Search for the cell housing the specified text and yield its [X, Y] center coordinate. 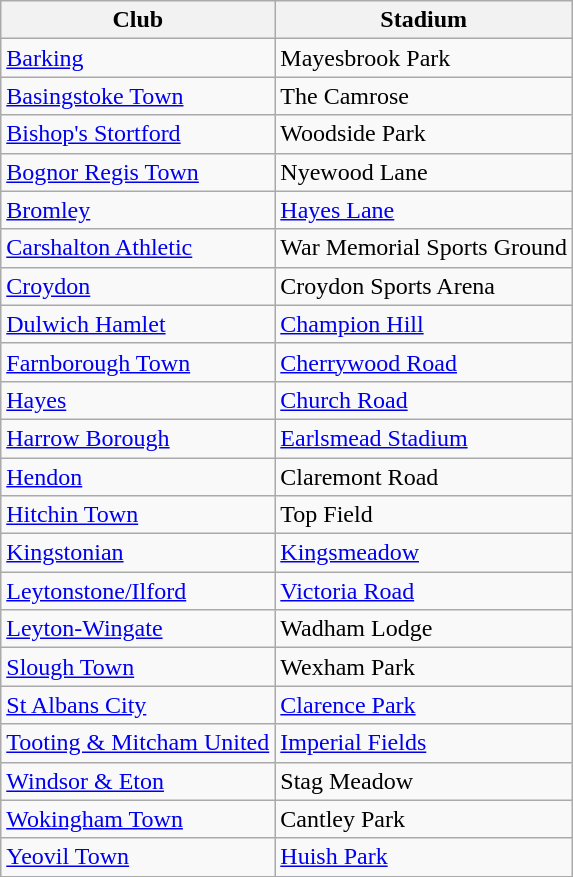
Wadham Lodge [424, 629]
Slough Town [138, 667]
Victoria Road [424, 591]
Earlsmead Stadium [424, 438]
Leyton-Wingate [138, 629]
Hayes Lane [424, 210]
Huish Park [424, 857]
Church Road [424, 400]
Wexham Park [424, 667]
Hayes [138, 400]
Club [138, 20]
Leytonstone/Ilford [138, 591]
Cherrywood Road [424, 362]
Clarence Park [424, 705]
Stag Meadow [424, 781]
The Camrose [424, 96]
Champion Hill [424, 324]
Kingstonian [138, 553]
Barking [138, 58]
Nyewood Lane [424, 172]
War Memorial Sports Ground [424, 248]
Croydon [138, 286]
Bognor Regis Town [138, 172]
Yeovil Town [138, 857]
Mayesbrook Park [424, 58]
Croydon Sports Arena [424, 286]
Claremont Road [424, 477]
Woodside Park [424, 134]
Tooting & Mitcham United [138, 743]
Windsor & Eton [138, 781]
Imperial Fields [424, 743]
St Albans City [138, 705]
Hitchin Town [138, 515]
Farnborough Town [138, 362]
Top Field [424, 515]
Hendon [138, 477]
Kingsmeadow [424, 553]
Bishop's Stortford [138, 134]
Basingstoke Town [138, 96]
Dulwich Hamlet [138, 324]
Stadium [424, 20]
Carshalton Athletic [138, 248]
Bromley [138, 210]
Cantley Park [424, 819]
Wokingham Town [138, 819]
Harrow Borough [138, 438]
